Locate the cell with the specified text and output its (X, Y) center coordinate. 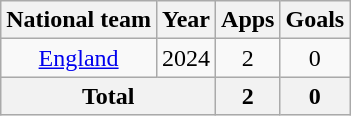
Year (186, 20)
Apps (248, 20)
Goals (315, 20)
2024 (186, 58)
Total (108, 96)
National team (79, 20)
England (79, 58)
